Search for the cell housing the specified text and yield its [x, y] center coordinate. 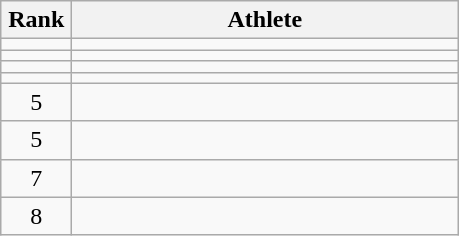
Athlete [265, 20]
7 [36, 178]
8 [36, 216]
Rank [36, 20]
